Identify which cell holds the provided text, then report its (X, Y) central coordinate. 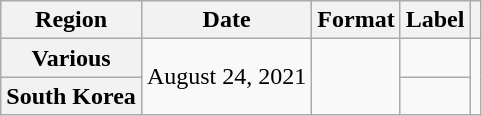
Date (226, 20)
Format (356, 20)
Label (435, 20)
South Korea (72, 96)
Region (72, 20)
Various (72, 58)
August 24, 2021 (226, 77)
